For the text-containing cell, return its midpoint in [X, Y] coordinate format. 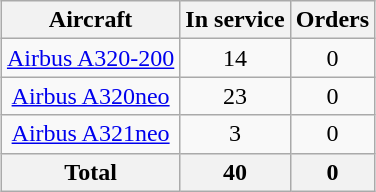
23 [235, 96]
3 [235, 134]
Orders [332, 20]
Airbus A320-200 [90, 58]
Aircraft [90, 20]
Total [90, 172]
14 [235, 58]
In service [235, 20]
40 [235, 172]
Airbus A320neo [90, 96]
Airbus A321neo [90, 134]
